Scan for the cell matching the given text and deliver its [x, y] coordinate at center. 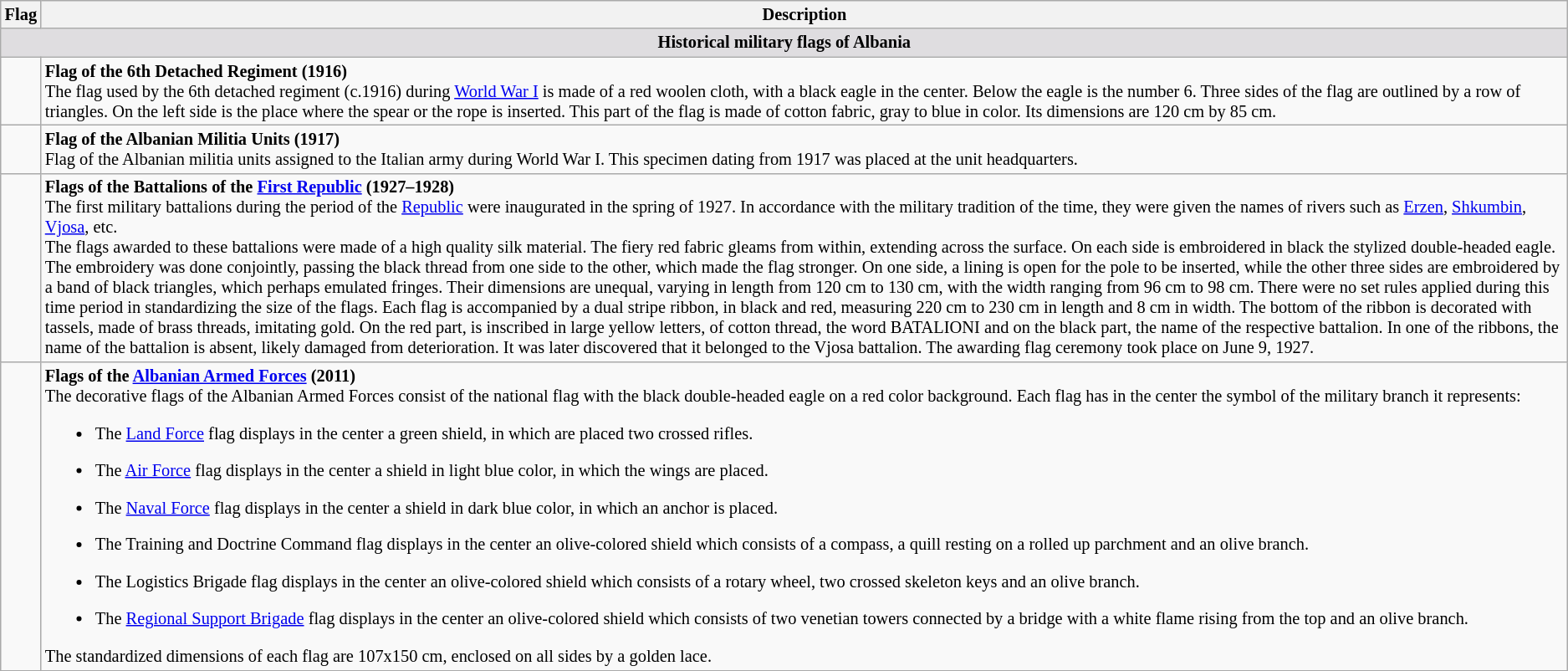
Flag [21, 14]
Historical military flags of Albania [784, 43]
Description [804, 14]
